Locate the cell with the specified text and output its [X, Y] center coordinate. 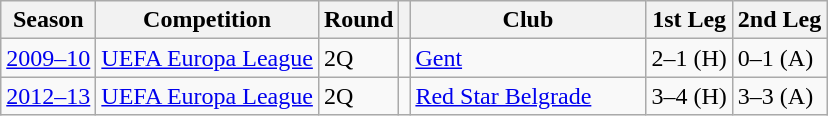
2–1 (H) [689, 58]
Red Star Belgrade [528, 96]
Competition [208, 20]
0–1 (A) [779, 58]
Round [358, 20]
Season [48, 20]
Gent [528, 58]
1st Leg [689, 20]
3–3 (A) [779, 96]
2009–10 [48, 58]
Club [528, 20]
2nd Leg [779, 20]
2012–13 [48, 96]
3–4 (H) [689, 96]
